Provide the [X, Y] coordinate of the cell's center where the given text is located.  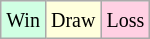
Draw [72, 20]
Loss [126, 20]
Win [24, 20]
